Output the (x, y) coordinate of the center of the cell containing the given text.  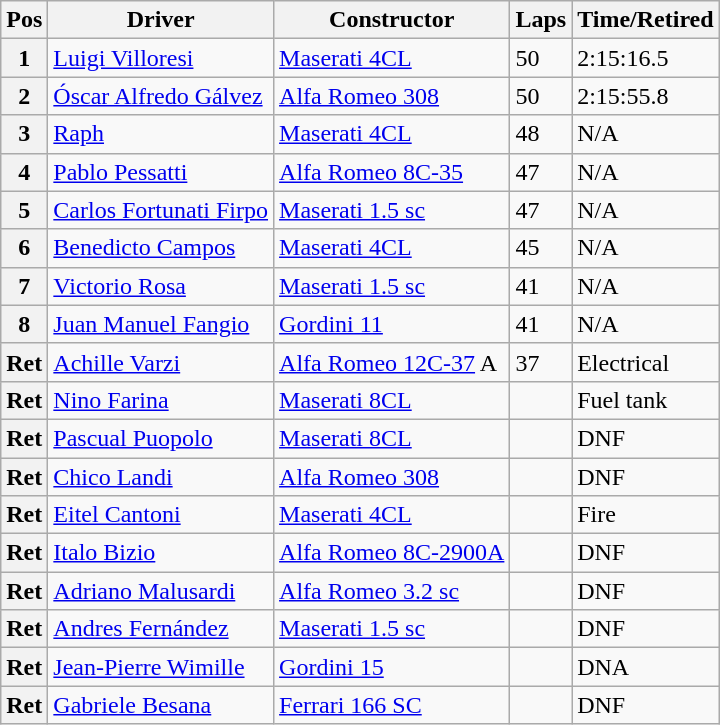
Nino Farina (161, 400)
Ferrari 166 SC (392, 705)
Electrical (646, 362)
2:15:16.5 (646, 58)
4 (24, 172)
Pos (24, 20)
Gabriele Besana (161, 705)
Achille Varzi (161, 362)
DNA (646, 667)
Andres Fernández (161, 629)
Gordini 15 (392, 667)
Eitel Cantoni (161, 515)
7 (24, 286)
6 (24, 248)
Victorio Rosa (161, 286)
Pascual Puopolo (161, 438)
48 (541, 134)
5 (24, 210)
37 (541, 362)
1 (24, 58)
Fire (646, 515)
Raph (161, 134)
Carlos Fortunati Firpo (161, 210)
Jean-Pierre Wimille (161, 667)
Constructor (392, 20)
Luigi Villoresi (161, 58)
3 (24, 134)
Alfa Romeo 8C-2900A (392, 553)
Pablo Pessatti (161, 172)
Driver (161, 20)
Gordini 11 (392, 324)
45 (541, 248)
Time/Retired (646, 20)
Italo Bizio (161, 553)
Laps (541, 20)
Alfa Romeo 8C-35 (392, 172)
Alfa Romeo 3.2 sc (392, 591)
8 (24, 324)
Benedicto Campos (161, 248)
Óscar Alfredo Gálvez (161, 96)
Fuel tank (646, 400)
Alfa Romeo 12C-37 A (392, 362)
2:15:55.8 (646, 96)
Adriano Malusardi (161, 591)
Chico Landi (161, 477)
Juan Manuel Fangio (161, 324)
2 (24, 96)
